Scan for the cell matching the given text and deliver its (x, y) coordinate at center. 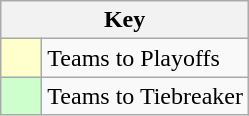
Teams to Tiebreaker (146, 96)
Teams to Playoffs (146, 58)
Key (125, 20)
